Return the (X, Y) coordinate for the center point of the cell that contains the specified text.  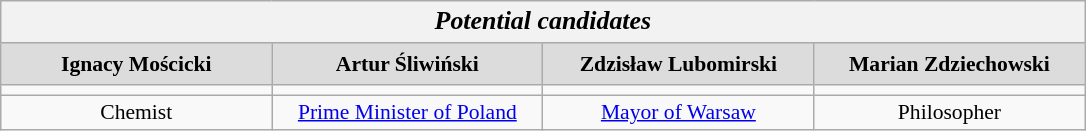
Potential candidates (543, 22)
Ignacy Mościcki (136, 64)
Philosopher (950, 113)
Mayor of Warsaw (678, 113)
Zdzisław Lubomirski (678, 64)
Prime Minister of Poland (408, 113)
Artur Śliwiński (408, 64)
Chemist (136, 113)
Marian Zdziechowski (950, 64)
